Return the (X, Y) coordinate for the center point of the cell that contains the specified text.  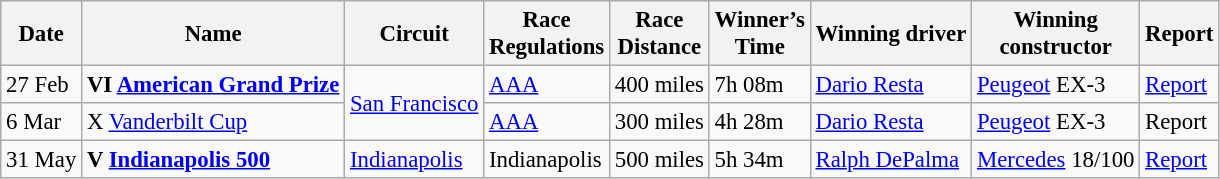
RaceRegulations (547, 34)
San Francisco (414, 104)
Ralph DePalma (890, 160)
500 miles (659, 160)
Date (42, 34)
300 miles (659, 122)
Winningconstructor (1056, 34)
5h 34m (760, 160)
6 Mar (42, 122)
Winner’sTime (760, 34)
VI American Grand Prize (214, 85)
V Indianapolis 500 (214, 160)
Circuit (414, 34)
27 Feb (42, 85)
Name (214, 34)
RaceDistance (659, 34)
400 miles (659, 85)
X Vanderbilt Cup (214, 122)
Winning driver (890, 34)
4h 28m (760, 122)
31 May (42, 160)
7h 08m (760, 85)
Mercedes 18/100 (1056, 160)
